For the text-containing cell, return its midpoint in (X, Y) coordinate format. 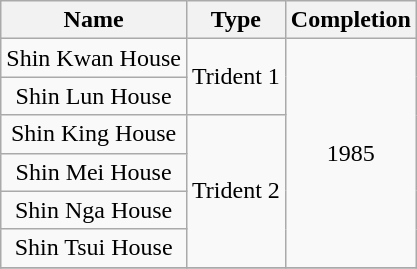
Shin King House (94, 134)
Shin Nga House (94, 210)
1985 (350, 153)
Shin Mei House (94, 172)
Type (236, 20)
Shin Tsui House (94, 248)
Shin Kwan House (94, 58)
Completion (350, 20)
Shin Lun House (94, 96)
Trident 1 (236, 77)
Trident 2 (236, 191)
Name (94, 20)
